Return the [x, y] coordinate for the center point of the cell that contains the specified text.  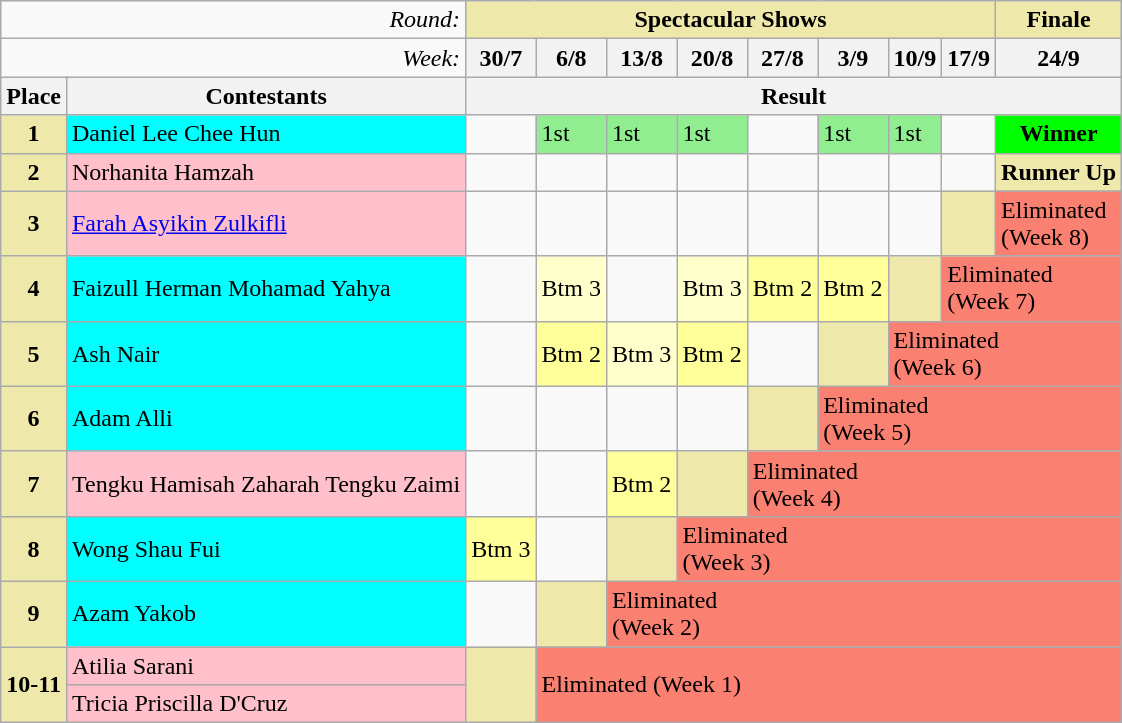
27/8 [782, 58]
8 [34, 548]
Result [794, 96]
Eliminated (Week 5) [970, 418]
5 [34, 354]
4 [34, 288]
Place [34, 96]
Eliminated (Week 4) [934, 484]
Round: [234, 20]
13/8 [641, 58]
Eliminated (Week 3) [900, 548]
Winner [1059, 134]
3/9 [853, 58]
Eliminated (Week 7) [1032, 288]
Farah Asyikin Zulkifli [266, 224]
Contestants [266, 96]
Norhanita Hamzah [266, 172]
6/8 [571, 58]
Atilia Sarani [266, 665]
Daniel Lee Chee Hun [266, 134]
Faizull Herman Mohamad Yahya [266, 288]
24/9 [1059, 58]
7 [34, 484]
10-11 [34, 684]
17/9 [969, 58]
Week: [234, 58]
Tricia Priscilla D'Cruz [266, 704]
3 [34, 224]
Runner Up [1059, 172]
9 [34, 614]
1 [34, 134]
Eliminated (Week 1) [829, 684]
Finale [1059, 20]
Ash Nair [266, 354]
10/9 [915, 58]
Tengku Hamisah Zaharah Tengku Zaimi [266, 484]
Eliminated (Week 8) [1059, 224]
Eliminated (Week 6) [1004, 354]
Wong Shau Fui [266, 548]
6 [34, 418]
30/7 [501, 58]
20/8 [712, 58]
Azam Yakob [266, 614]
Spectacular Shows [731, 20]
Adam Alli [266, 418]
Eliminated (Week 2) [864, 614]
2 [34, 172]
